Return (x, y) of the center of cell containing provided text 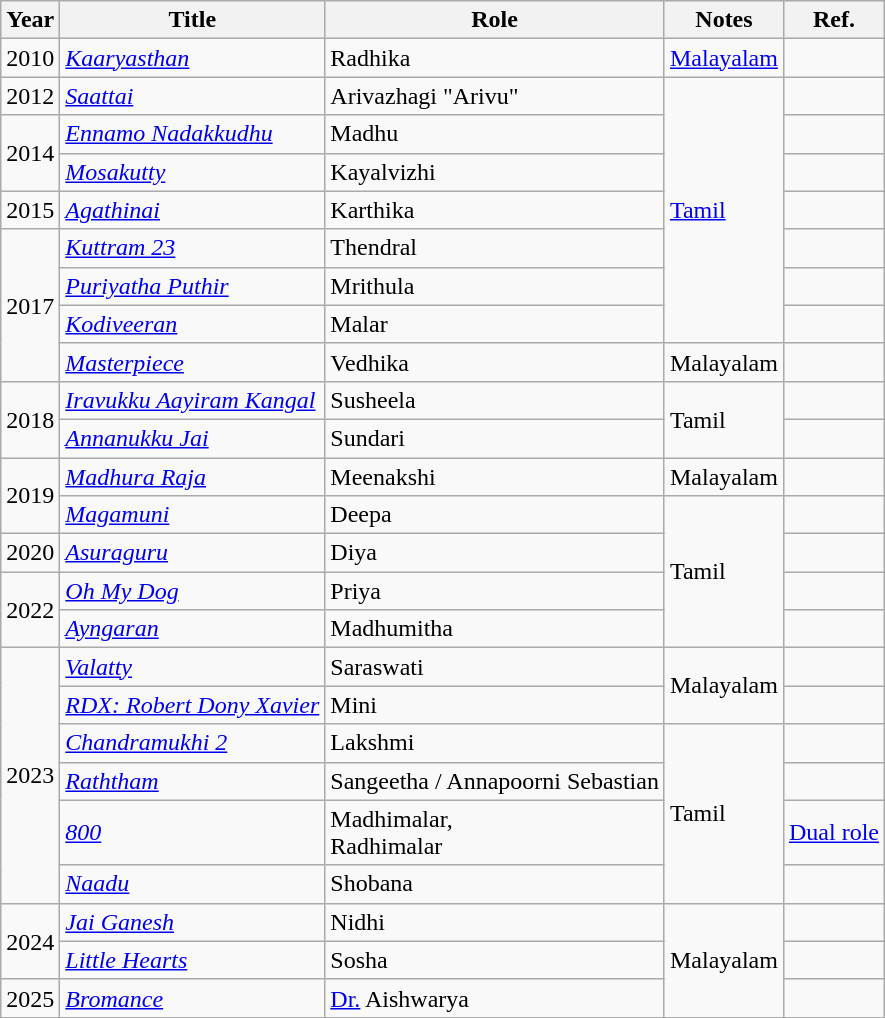
2012 (30, 96)
Ennamo Nadakkudhu (192, 134)
Little Hearts (192, 960)
800 (192, 832)
Kaaryasthan (192, 58)
Kayalvizhi (495, 172)
Chandramukhi 2 (192, 743)
Role (495, 20)
Saattai (192, 96)
Arivazhagi "Arivu" (495, 96)
Deepa (495, 515)
Sangeetha / Annapoorni Sebastian (495, 781)
2020 (30, 553)
Naadu (192, 884)
Jai Ganesh (192, 922)
RDX: Robert Dony Xavier (192, 705)
2015 (30, 210)
Agathinai (192, 210)
2023 (30, 776)
Susheela (495, 400)
Title (192, 20)
Sundari (495, 438)
Radhika (495, 58)
Malar (495, 324)
Sosha (495, 960)
Valatty (192, 667)
Iravukku Aayiram Kangal (192, 400)
Magamuni (192, 515)
Bromance (192, 998)
Nidhi (495, 922)
Diya (495, 553)
Madhura Raja (192, 477)
2022 (30, 610)
Mrithula (495, 286)
Mosakutty (192, 172)
Karthika (495, 210)
2014 (30, 153)
Saraswati (495, 667)
Meenakshi (495, 477)
Kuttram 23 (192, 248)
Raththam (192, 781)
Year (30, 20)
Ayngaran (192, 629)
Madhumitha (495, 629)
2024 (30, 941)
Ref. (834, 20)
Mini (495, 705)
Puriyatha Puthir (192, 286)
2017 (30, 305)
Madhimalar, Radhimalar (495, 832)
Oh My Dog (192, 591)
Masterpiece (192, 362)
Shobana (495, 884)
2019 (30, 496)
Notes (724, 20)
Dr. Aishwarya (495, 998)
Thendral (495, 248)
Priya (495, 591)
Dual role (834, 832)
Vedhika (495, 362)
Asuraguru (192, 553)
Kodiveeran (192, 324)
2010 (30, 58)
2025 (30, 998)
Annanukku Jai (192, 438)
Madhu (495, 134)
2018 (30, 419)
Lakshmi (495, 743)
